Scan for the cell matching the given text and deliver its (x, y) coordinate at center. 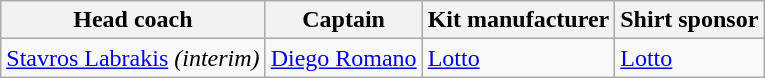
Diego Romano (344, 58)
Head coach (133, 20)
Kit manufacturer (518, 20)
Shirt sponsor (690, 20)
Stavros Labrakis (interim) (133, 58)
Captain (344, 20)
